Find where the given text appears and provide that cell's center as (x, y) coordinate. 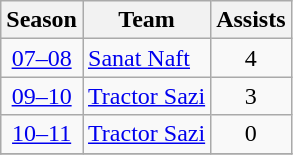
Sanat Naft (146, 58)
07–08 (42, 58)
Season (42, 20)
3 (251, 96)
Assists (251, 20)
4 (251, 58)
09–10 (42, 96)
Team (146, 20)
10–11 (42, 134)
0 (251, 134)
